Output the (x, y) coordinate of the center of the cell containing the given text.  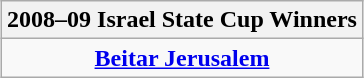
2008–09 Israel State Cup Winners (182, 20)
Beitar Jerusalem (182, 58)
